Locate the cell with the specified text and output its (x, y) center coordinate. 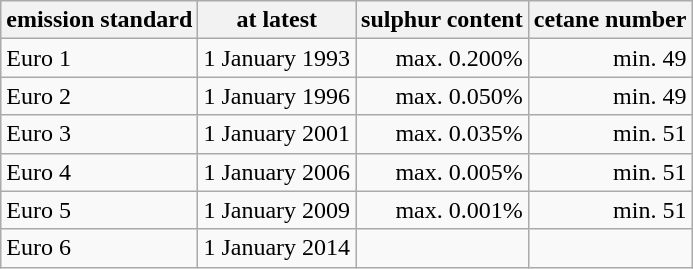
Euro 3 (100, 134)
1 January 2009 (277, 210)
1 January 2006 (277, 172)
Euro 1 (100, 58)
cetane number (610, 20)
1 January 1996 (277, 96)
max. 0.050% (442, 96)
max. 0.005% (442, 172)
max. 0.035% (442, 134)
emission standard (100, 20)
Euro 2 (100, 96)
max. 0.200% (442, 58)
1 January 2014 (277, 248)
Euro 4 (100, 172)
Euro 6 (100, 248)
1 January 2001 (277, 134)
Euro 5 (100, 210)
at latest (277, 20)
1 January 1993 (277, 58)
max. 0.001% (442, 210)
sulphur content (442, 20)
